Extract the (x, y) coordinate from the center of the cell holding the provided text.  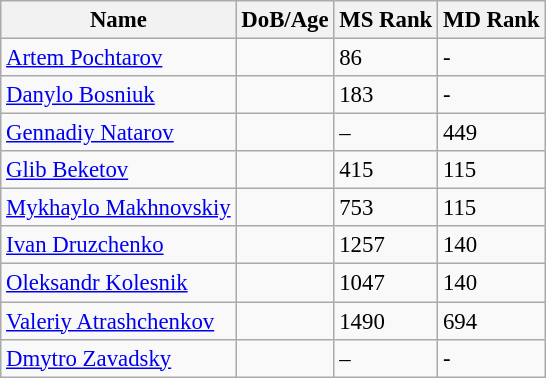
Name (118, 20)
Danylo Bosniuk (118, 95)
DoB/Age (285, 20)
449 (492, 133)
86 (386, 58)
415 (386, 170)
Oleksandr Kolesnik (118, 283)
753 (386, 208)
Artem Pochtarov (118, 58)
694 (492, 321)
Valeriy Atrashchenkov (118, 321)
183 (386, 95)
1257 (386, 245)
Mykhaylo Makhnovskiy (118, 208)
1047 (386, 283)
Ivan Druzchenko (118, 245)
MS Rank (386, 20)
MD Rank (492, 20)
1490 (386, 321)
Glib Beketov (118, 170)
Dmytro Zavadsky (118, 358)
Gennadiy Natarov (118, 133)
